Pinpoint the cell where the given text exists, returning its [x, y] midpoint coordinate. 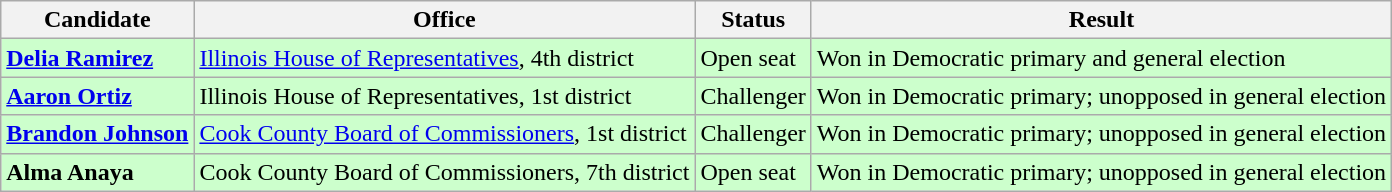
Illinois House of Representatives, 1st district [444, 96]
Cook County Board of Commissioners, 7th district [444, 172]
Won in Democratic primary and general election [1101, 58]
Result [1101, 20]
Status [753, 20]
Cook County Board of Commissioners, 1st district [444, 134]
Office [444, 20]
Alma Anaya [98, 172]
Candidate [98, 20]
Delia Ramirez [98, 58]
Aaron Ortiz [98, 96]
Illinois House of Representatives, 4th district [444, 58]
Brandon Johnson [98, 134]
